Search for the cell housing the specified text and yield its [X, Y] center coordinate. 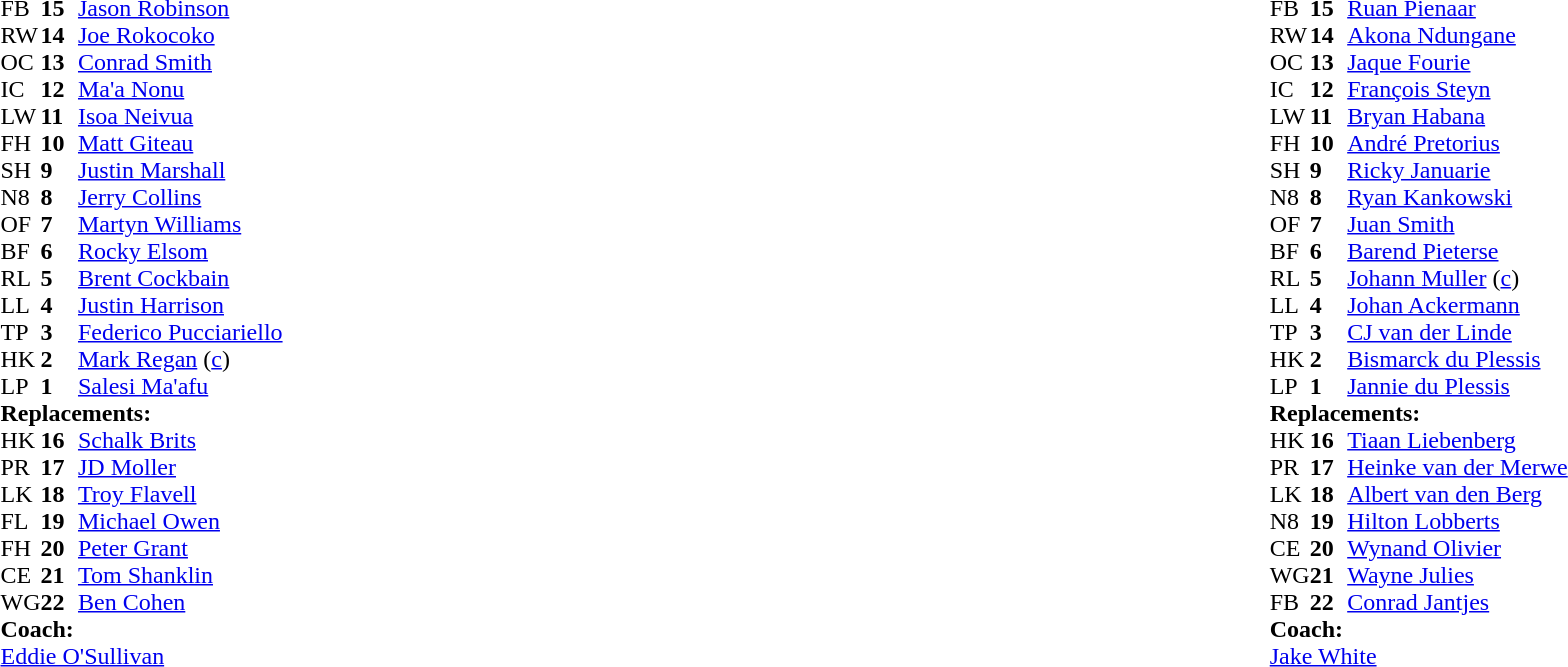
Tom Shanklin [180, 576]
JD Moller [180, 468]
Ben Cohen [180, 602]
Jannie du Plessis [1458, 386]
Wynand Olivier [1458, 548]
Isoa Neivua [180, 116]
Ricky Januarie [1458, 170]
François Steyn [1458, 90]
Schalk Brits [180, 440]
André Pretorius [1458, 144]
Conrad Jantjes [1458, 602]
CJ van der Linde [1458, 332]
Akona Ndungane [1458, 36]
Conrad Smith [180, 62]
Johan Ackermann [1458, 306]
Troy Flavell [180, 494]
Heinke van der Merwe [1458, 468]
Juan Smith [1458, 224]
Joe Rokocoko [180, 36]
Ma'a Nonu [180, 90]
Johann Muller (c) [1458, 278]
Bismarck du Plessis [1458, 360]
Justin Marshall [180, 170]
Ryan Kankowski [1458, 198]
Jerry Collins [180, 198]
FB [1290, 602]
Mark Regan (c) [180, 360]
Tiaan Liebenberg [1458, 440]
FL [20, 522]
Salesi Ma'afu [180, 386]
Michael Owen [180, 522]
Martyn Williams [180, 224]
Barend Pieterse [1458, 252]
Albert van den Berg [1458, 494]
Matt Giteau [180, 144]
Rocky Elsom [180, 252]
Brent Cockbain [180, 278]
Hilton Lobberts [1458, 522]
Wayne Julies [1458, 576]
Federico Pucciariello [180, 332]
Peter Grant [180, 548]
Justin Harrison [180, 306]
Bryan Habana [1458, 116]
Jaque Fourie [1458, 62]
